Identify which cell holds the provided text, then report its (X, Y) central coordinate. 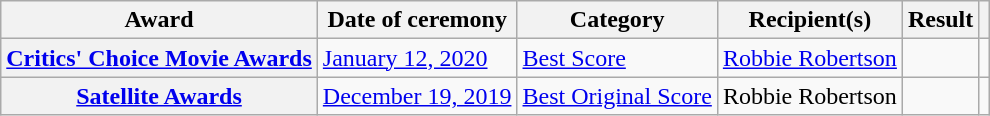
December 19, 2019 (417, 96)
Recipient(s) (810, 20)
Category (617, 20)
January 12, 2020 (417, 58)
Best Original Score (617, 96)
Satellite Awards (160, 96)
Result (940, 20)
Critics' Choice Movie Awards (160, 58)
Award (160, 20)
Best Score (617, 58)
Date of ceremony (417, 20)
